Search for the cell housing the specified text and yield its [x, y] center coordinate. 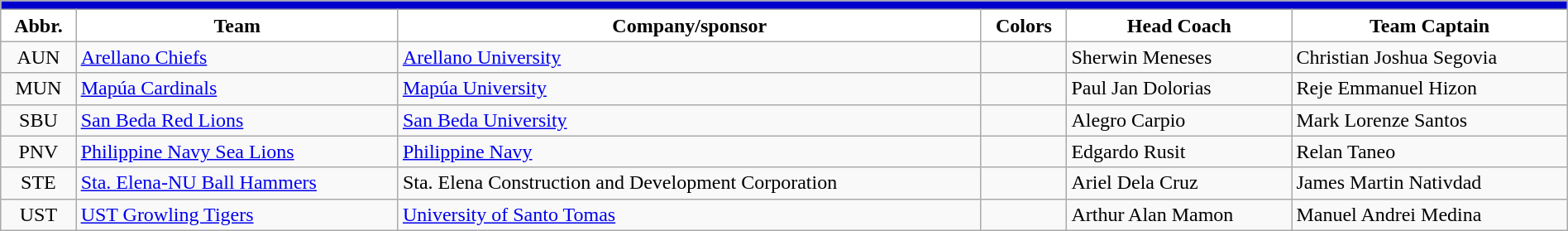
Abbr. [38, 26]
Colors [1024, 26]
Alegro Carpio [1179, 120]
Head Coach [1179, 26]
Mapúa Cardinals [237, 89]
Relan Taneo [1429, 152]
Paul Jan Dolorias [1179, 89]
Manuel Andrei Medina [1429, 214]
AUN [38, 57]
UST [38, 214]
Reje Emmanuel Hizon [1429, 89]
UST Growling Tigers [237, 214]
Mark Lorenze Santos [1429, 120]
PNV [38, 152]
Company/sponsor [690, 26]
Arthur Alan Mamon [1179, 214]
Mapúa University [690, 89]
Team Captain [1429, 26]
Sta. Elena Construction and Development Corporation [690, 183]
Arellano University [690, 57]
Ariel Dela Cruz [1179, 183]
Christian Joshua Segovia [1429, 57]
James Martin Nativdad [1429, 183]
MUN [38, 89]
Sherwin Meneses [1179, 57]
SBU [38, 120]
Philippine Navy Sea Lions [237, 152]
Arellano Chiefs [237, 57]
Edgardo Rusit [1179, 152]
Philippine Navy [690, 152]
STE [38, 183]
University of Santo Tomas [690, 214]
Sta. Elena-NU Ball Hammers [237, 183]
Team [237, 26]
San Beda University [690, 120]
San Beda Red Lions [237, 120]
